Capture the cell that displays the provided text and extract its [x, y] central coordinate. 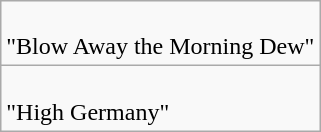
"Blow Away the Morning Dew" [160, 34]
"High Germany" [160, 98]
